Return the (x, y) coordinate for the center point of the cell that contains the specified text.  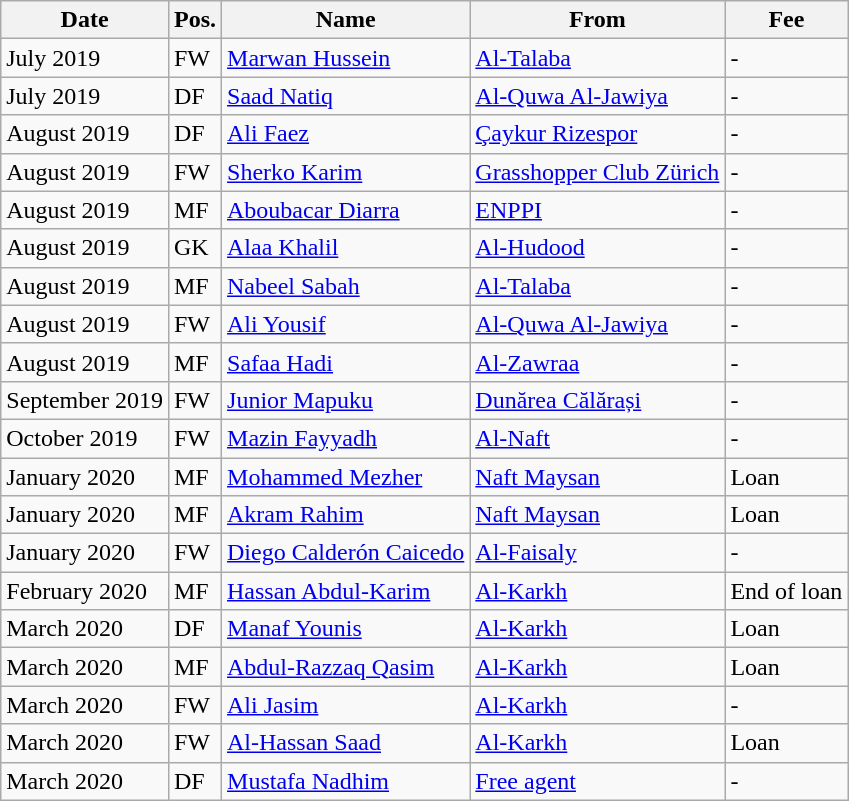
Mazin Fayyadh (346, 438)
Dunărea Călărași (598, 400)
Pos. (194, 20)
February 2020 (85, 591)
GK (194, 248)
Al-Naft (598, 438)
October 2019 (85, 438)
Al-Zawraa (598, 362)
Aboubacar Diarra (346, 210)
ENPPI (598, 210)
Hassan Abdul-Karim (346, 591)
Safaa Hadi (346, 362)
Al-Hassan Saad (346, 743)
Ali Yousif (346, 324)
Mohammed Mezher (346, 477)
Ali Jasim (346, 705)
Date (85, 20)
Akram Rahim (346, 515)
From (598, 20)
Manaf Younis (346, 629)
Fee (786, 20)
End of loan (786, 591)
Grasshopper Club Zürich (598, 172)
Çaykur Rizespor (598, 134)
September 2019 (85, 400)
Abdul-Razzaq Qasim (346, 667)
Name (346, 20)
Al-Faisaly (598, 553)
Al-Hudood (598, 248)
Mustafa Nadhim (346, 781)
Saad Natiq (346, 96)
Alaa Khalil (346, 248)
Ali Faez (346, 134)
Sherko Karim (346, 172)
Diego Calderón Caicedo (346, 553)
Junior Mapuku (346, 400)
Nabeel Sabah (346, 286)
Free agent (598, 781)
Marwan Hussein (346, 58)
